Return (X, Y) of the center of cell containing provided text 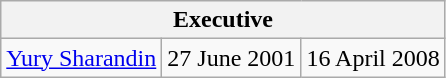
27 June 2001 (232, 58)
Yury Sharandin (82, 58)
16 April 2008 (373, 58)
Executive (223, 20)
